Detect which cell encompasses the target text, then output its (x, y) center coordinate. 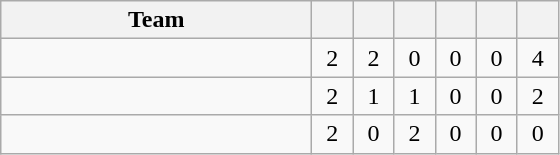
Team (156, 20)
4 (538, 58)
